Provide the (x, y) coordinate of the cell's center where the given text is located.  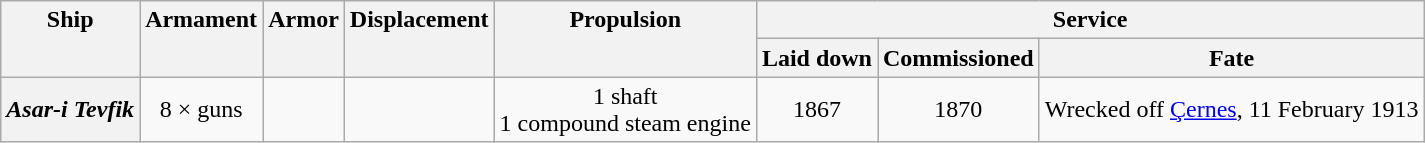
Armor (304, 39)
Commissioned (959, 58)
Fate (1232, 58)
Laid down (816, 58)
Displacement (419, 39)
Armament (202, 39)
Ship (70, 39)
Asar-i Tevfik (70, 110)
Service (1090, 20)
Wrecked off Çernes, 11 February 1913 (1232, 110)
1870 (959, 110)
Propulsion (625, 39)
1 shaft1 compound steam engine (625, 110)
8 × guns (202, 110)
1867 (816, 110)
